Find where the given text appears and provide that cell's center as (x, y) coordinate. 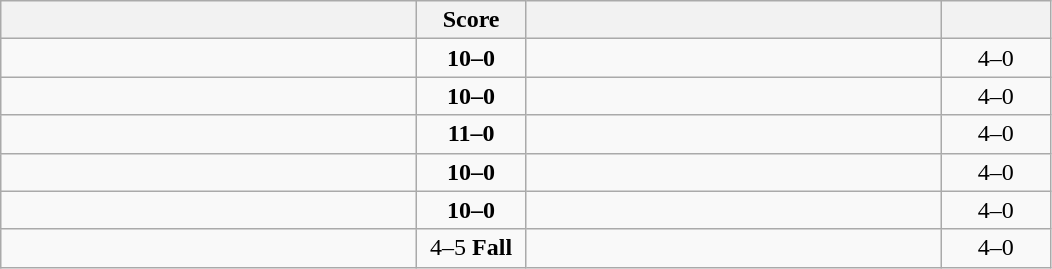
11–0 (472, 134)
Score (472, 20)
4–5 Fall (472, 248)
